Locate the cell with the specified text and output its (x, y) center coordinate. 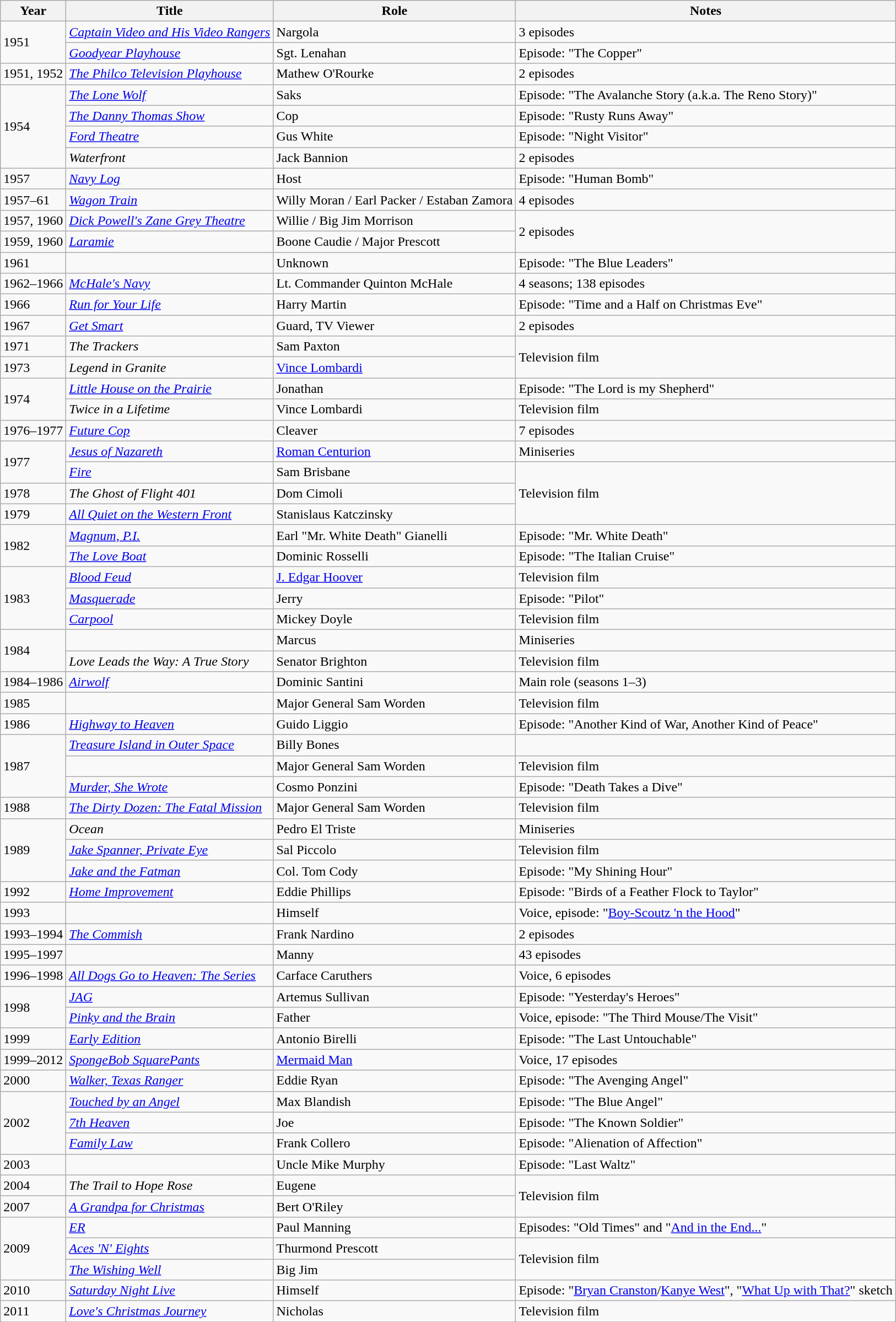
Marcus (395, 640)
Voice, 6 episodes (705, 976)
1995–1997 (33, 955)
1951, 1952 (33, 74)
The Commish (170, 934)
1987 (33, 766)
2003 (33, 1164)
Dom Cimoli (395, 493)
1993–1994 (33, 934)
Episode: "The Avalanche Story (a.k.a. The Reno Story)" (705, 95)
Walker, Texas Ranger (170, 1081)
The Wishing Well (170, 1269)
Family Law (170, 1143)
Cleaver (395, 430)
2009 (33, 1248)
1983 (33, 598)
Episode: "Last Waltz" (705, 1164)
Eugene (395, 1185)
Navy Log (170, 179)
2011 (33, 1312)
Notes (705, 11)
Home Improvement (170, 892)
43 episodes (705, 955)
1973 (33, 368)
Touched by an Angel (170, 1102)
Airwolf (170, 682)
Jerry (395, 598)
Lt. Commander Quinton McHale (395, 284)
ER (170, 1227)
Voice, 17 episodes (705, 1060)
Episode: "My Shining Hour" (705, 871)
Col. Tom Cody (395, 871)
All Quiet on the Western Front (170, 514)
Episode: "The Italian Cruise" (705, 556)
Voice, episode: "The Third Mouse/The Visit" (705, 1018)
1974 (33, 399)
1979 (33, 514)
1977 (33, 462)
1951 (33, 42)
Dick Powell's Zane Grey Theatre (170, 220)
Nargola (395, 32)
1998 (33, 1007)
Episode: "Human Bomb" (705, 179)
Jonathan (395, 388)
Uncle Mike Murphy (395, 1164)
1988 (33, 808)
Episode: "Rusty Runs Away" (705, 116)
1957 (33, 179)
Main role (seasons 1–3) (705, 682)
Twice in a Lifetime (170, 409)
Ford Theatre (170, 137)
Host (395, 179)
1976–1977 (33, 430)
Stanislaus Katczinsky (395, 514)
Episode: "The Known Soldier" (705, 1123)
1989 (33, 850)
1957–61 (33, 199)
Title (170, 11)
1961 (33, 263)
Early Edition (170, 1039)
Sam Brisbane (395, 472)
Episode: "Time and a Half on Christmas Eve" (705, 305)
Aces 'N' Eights (170, 1248)
Get Smart (170, 326)
1999 (33, 1039)
Goodyear Playhouse (170, 53)
The Trackers (170, 347)
Artemus Sullivan (395, 997)
McHale's Navy (170, 284)
Episode: "Birds of a Feather Flock to Taylor" (705, 892)
1999–2012 (33, 1060)
4 seasons; 138 episodes (705, 284)
Antonio Birelli (395, 1039)
Mickey Doyle (395, 619)
2007 (33, 1206)
Legend in Granite (170, 368)
Future Cop (170, 430)
Episode: "Death Takes a Dive" (705, 787)
1966 (33, 305)
Cosmo Ponzini (395, 787)
Year (33, 11)
Episode: "Another Kind of War, Another Kind of Peace" (705, 724)
Unknown (395, 263)
1985 (33, 703)
Masquerade (170, 598)
4 episodes (705, 199)
Joe (395, 1123)
Pedro El Triste (395, 829)
Love Leads the Way: A True Story (170, 661)
Roman Centurion (395, 451)
Sgt. Lenahan (395, 53)
Run for Your Life (170, 305)
Eddie Ryan (395, 1081)
JAG (170, 997)
Carpool (170, 619)
The Dirty Dozen: The Fatal Mission (170, 808)
Episode: "The Blue Leaders" (705, 263)
Nicholas (395, 1312)
Love's Christmas Journey (170, 1312)
Voice, episode: "Boy-Scoutz 'n the Hood" (705, 913)
Episode: "The Blue Angel" (705, 1102)
Guido Liggio (395, 724)
Dominic Santini (395, 682)
Pinky and the Brain (170, 1018)
Carface Caruthers (395, 976)
2000 (33, 1081)
Magnum, P.I. (170, 535)
Senator Brighton (395, 661)
Max Blandish (395, 1102)
Saks (395, 95)
Mermaid Man (395, 1060)
Treasure Island in Outer Space (170, 745)
Saturday Night Live (170, 1291)
The Trail to Hope Rose (170, 1185)
The Lone Wolf (170, 95)
Blood Feud (170, 577)
Bert O'Riley (395, 1206)
1993 (33, 913)
Episode: "Mr. White Death" (705, 535)
7 episodes (705, 430)
Earl "Mr. White Death" Gianelli (395, 535)
Jesus of Nazareth (170, 451)
1984–1986 (33, 682)
J. Edgar Hoover (395, 577)
Manny (395, 955)
Little House on the Prairie (170, 388)
Jake and the Fatman (170, 871)
Billy Bones (395, 745)
Gus White (395, 137)
Episode: "Pilot" (705, 598)
Episode: "The Avenging Angel" (705, 1081)
Guard, TV Viewer (395, 326)
The Danny Thomas Show (170, 116)
Willy Moran / Earl Packer / Estaban Zamora (395, 199)
Paul Manning (395, 1227)
1978 (33, 493)
Episode: "The Lord is my Shepherd" (705, 388)
Jake Spanner, Private Eye (170, 850)
Episodes: "Old Times" and "And in the End..." (705, 1227)
The Ghost of Flight 401 (170, 493)
Frank Nardino (395, 934)
1957, 1960 (33, 220)
SpongeBob SquarePants (170, 1060)
1962–1966 (33, 284)
The Love Boat (170, 556)
Dominic Rosselli (395, 556)
Highway to Heaven (170, 724)
7th Heaven (170, 1123)
3 episodes (705, 32)
Captain Video and His Video Rangers (170, 32)
2004 (33, 1185)
Willie / Big Jim Morrison (395, 220)
1982 (33, 546)
Sam Paxton (395, 347)
Episode: "Bryan Cranston/Kanye West", "What Up with That?" sketch (705, 1291)
Big Jim (395, 1269)
1984 (33, 651)
Laramie (170, 241)
Episode: "Night Visitor" (705, 137)
Thurmond Prescott (395, 1248)
A Grandpa for Christmas (170, 1206)
Episode: "The Copper" (705, 53)
Episode: "Alienation of Affection" (705, 1143)
Eddie Phillips (395, 892)
Ocean (170, 829)
2010 (33, 1291)
Jack Bannion (395, 158)
Episode: "The Last Untouchable" (705, 1039)
The Philco Television Playhouse (170, 74)
Boone Caudie / Major Prescott (395, 241)
1971 (33, 347)
Episode: "Yesterday's Heroes" (705, 997)
All Dogs Go to Heaven: The Series (170, 976)
Harry Martin (395, 305)
1986 (33, 724)
1967 (33, 326)
Murder, She Wrote (170, 787)
Fire (170, 472)
1959, 1960 (33, 241)
2002 (33, 1123)
1996–1998 (33, 976)
Mathew O'Rourke (395, 74)
Frank Collero (395, 1143)
Sal Piccolo (395, 850)
1992 (33, 892)
Father (395, 1018)
Cop (395, 116)
Role (395, 11)
Wagon Train (170, 199)
1954 (33, 126)
Waterfront (170, 158)
